Locate the cell with the specified text and output its (X, Y) center coordinate. 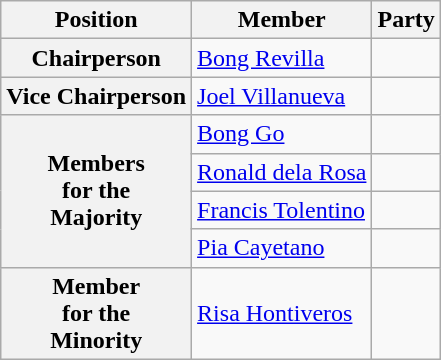
Bong Revilla (282, 58)
Membersfor theMajority (96, 191)
Memberfor theMinority (96, 313)
Francis Tolentino (282, 210)
Vice Chairperson (96, 96)
Party (406, 20)
Joel Villanueva (282, 96)
Position (96, 20)
Chairperson (96, 58)
Risa Hontiveros (282, 313)
Ronald dela Rosa (282, 172)
Member (282, 20)
Bong Go (282, 134)
Pia Cayetano (282, 248)
